Search for the cell housing the specified text and yield its (X, Y) center coordinate. 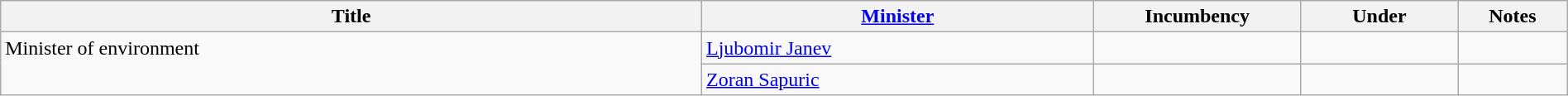
Incumbency (1198, 17)
Minister of environment (351, 64)
Under (1379, 17)
Ljubomir Janev (898, 48)
Zoran Sapuric (898, 79)
Minister (898, 17)
Title (351, 17)
Notes (1513, 17)
